Pinpoint the cell where the given text exists, returning its [x, y] midpoint coordinate. 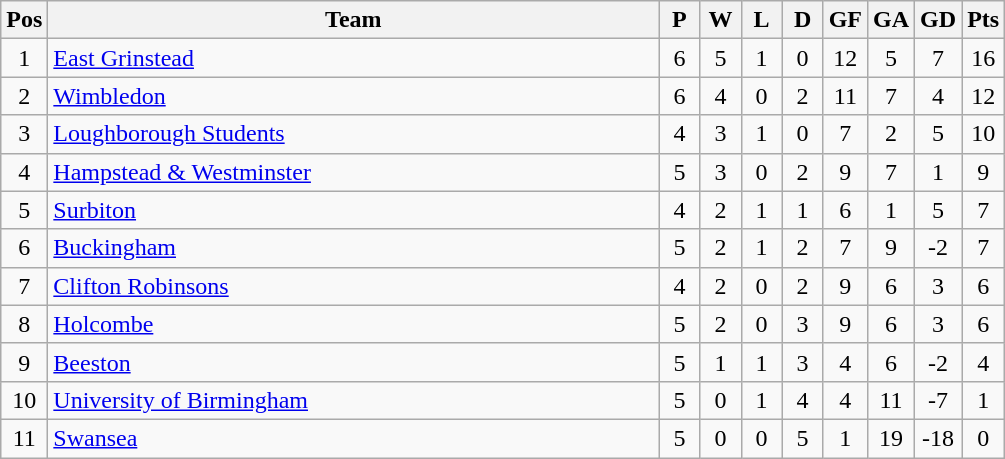
Pts [984, 20]
L [762, 20]
Team [354, 20]
Swansea [354, 438]
Clifton Robinsons [354, 286]
Pos [24, 20]
W [720, 20]
Beeston [354, 362]
GD [938, 20]
University of Birmingham [354, 400]
19 [892, 438]
Wimbledon [354, 96]
Holcombe [354, 324]
8 [24, 324]
GA [892, 20]
16 [984, 58]
GF [845, 20]
Hampstead & Westminster [354, 172]
D [802, 20]
Surbiton [354, 210]
Buckingham [354, 248]
P [680, 20]
-7 [938, 400]
Loughborough Students [354, 134]
East Grinstead [354, 58]
-18 [938, 438]
